Locate the cell with the specified text and output its (x, y) center coordinate. 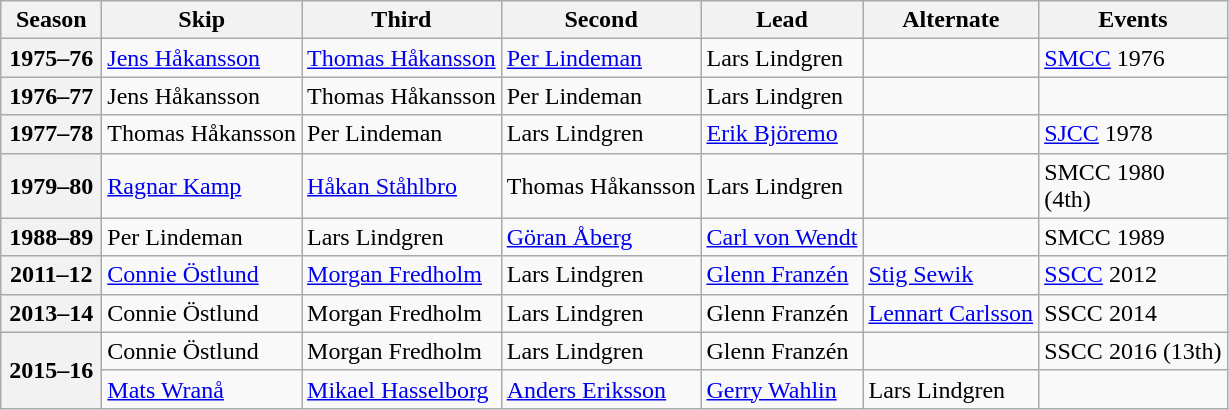
2013–14 (52, 313)
Skip (202, 20)
Gerry Wahlin (782, 389)
SMCC 1976 (1133, 58)
Ragnar Kamp (202, 186)
Erik Björemo (782, 134)
Stig Sewik (951, 275)
SJCC 1978 (1133, 134)
2015–16 (52, 370)
Anders Eriksson (601, 389)
1988–89 (52, 237)
Håkan Ståhlbro (402, 186)
1977–78 (52, 134)
Season (52, 20)
Alternate (951, 20)
Carl von Wendt (782, 237)
Lead (782, 20)
1975–76 (52, 58)
2011–12 (52, 275)
Third (402, 20)
Second (601, 20)
1979–80 (52, 186)
1976–77 (52, 96)
SSCC 2014 (1133, 313)
SSCC 2016 (13th) (1133, 351)
Mikael Hasselborg (402, 389)
Lennart Carlsson (951, 313)
SMCC 1989 (1133, 237)
Events (1133, 20)
Mats Wranå (202, 389)
Göran Åberg (601, 237)
SSCC 2012 (1133, 275)
SMCC 1980 (4th) (1133, 186)
